Detect which cell encompasses the target text, then output its (X, Y) center coordinate. 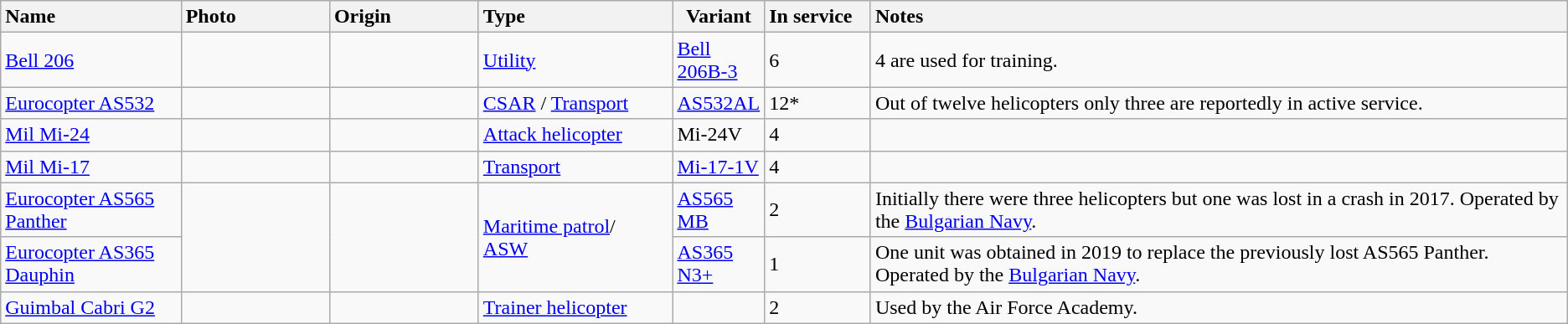
Initially there were three helicopters but one was lost in a crash in 2017. Operated by the Bulgarian Navy. (1219, 209)
Used by the Air Force Academy. (1219, 307)
Eurocopter AS532 (90, 103)
One unit was obtained in 2019 to replace the previously lost AS565 Panther. Operated by the Bulgarian Navy. (1219, 265)
CSAR / Transport (575, 103)
12* (818, 103)
In service (818, 17)
Utility (575, 60)
Out of twelve helicopters only three are reportedly in active service. (1219, 103)
Name (90, 17)
Trainer helicopter (575, 307)
6 (818, 60)
AS565 MB (719, 209)
Mi-24V (719, 135)
Bell 206B-3 (719, 60)
AS532AL (719, 103)
Mil Mi-24 (90, 135)
Attack helicopter (575, 135)
4 are used for training. (1219, 60)
Notes (1219, 17)
Mi-17-1V (719, 167)
Type (575, 17)
Mil Mi-17 (90, 167)
Transport (575, 167)
Maritime patrol/ASW (575, 237)
Eurocopter AS565 Panther (90, 209)
Bell 206 (90, 60)
Photo (255, 17)
Eurocopter AS365 Dauphin (90, 265)
Variant (719, 17)
Guimbal Cabri G2 (90, 307)
1 (818, 265)
AS365 N3+ (719, 265)
Origin (404, 17)
